Identify which cell holds the provided text, then report its (x, y) central coordinate. 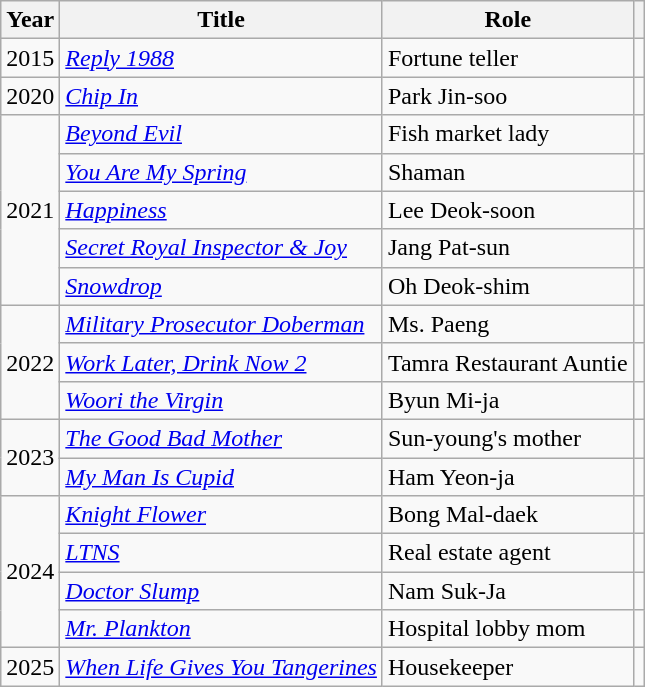
Fish market lady (508, 134)
Fortune teller (508, 58)
2020 (30, 96)
2022 (30, 362)
Woori the Virgin (222, 400)
Role (508, 20)
Housekeeper (508, 667)
Military Prosecutor Doberman (222, 324)
Chip In (222, 96)
Mr. Plankton (222, 629)
Happiness (222, 210)
You Are My Spring (222, 172)
The Good Bad Mother (222, 438)
Snowdrop (222, 286)
2024 (30, 572)
Bong Mal-daek (508, 515)
Work Later, Drink Now 2 (222, 362)
Year (30, 20)
Nam Suk-Ja (508, 591)
Ham Yeon-ja (508, 477)
Park Jin-soo (508, 96)
Title (222, 20)
Real estate agent (508, 553)
Knight Flower (222, 515)
Jang Pat-sun (508, 248)
Oh Deok-shim (508, 286)
Hospital lobby mom (508, 629)
2021 (30, 210)
2023 (30, 457)
Byun Mi-ja (508, 400)
LTNS (222, 553)
Lee Deok-soon (508, 210)
Sun-young's mother (508, 438)
Secret Royal Inspector & Joy (222, 248)
Beyond Evil (222, 134)
Ms. Paeng (508, 324)
My Man Is Cupid (222, 477)
Reply 1988 (222, 58)
2015 (30, 58)
2025 (30, 667)
Tamra Restaurant Auntie (508, 362)
When Life Gives You Tangerines (222, 667)
Doctor Slump (222, 591)
Shaman (508, 172)
